Find where the given text appears and provide that cell's center as (X, Y) coordinate. 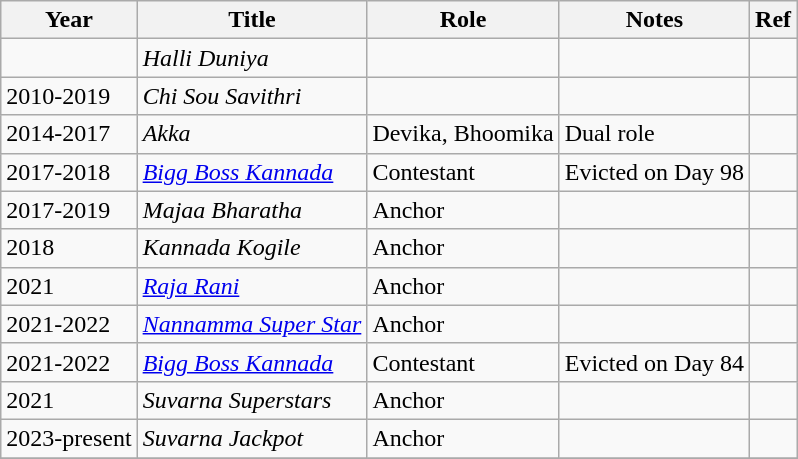
Chi Sou Savithri (252, 96)
2010-2019 (69, 96)
Evicted on Day 98 (654, 172)
Notes (654, 20)
Role (463, 20)
Suvarna Superstars (252, 400)
Year (69, 20)
2017-2018 (69, 172)
Halli Duniya (252, 58)
Majaa Bharatha (252, 210)
Akka (252, 134)
Devika, Bhoomika (463, 134)
2023-present (69, 438)
Evicted on Day 84 (654, 362)
Raja Rani (252, 286)
2014-2017 (69, 134)
Title (252, 20)
Nannamma Super Star (252, 324)
Kannada Kogile (252, 248)
Ref (774, 20)
Dual role (654, 134)
Suvarna Jackpot (252, 438)
2018 (69, 248)
2017-2019 (69, 210)
